Output the [X, Y] coordinate of the center of the cell containing the given text.  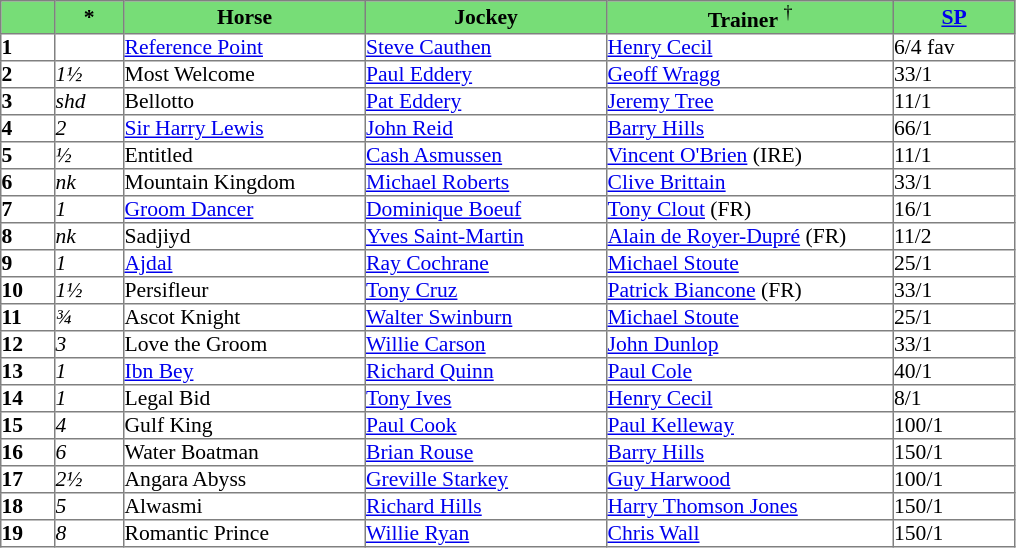
Angara Abyss [245, 478]
Tony Clout (FR) [750, 208]
Guy Harwood [750, 478]
Mountain Kingdom [245, 182]
11 [28, 316]
Gulf King [245, 424]
15 [28, 424]
6/4 fav [954, 46]
9 [28, 262]
¾ [90, 316]
Horse [245, 18]
Vincent O'Brien (IRE) [750, 154]
Tony Ives [486, 398]
16/1 [954, 208]
Paul Kelleway [750, 424]
Richard Quinn [486, 370]
Alwasmi [245, 506]
Willie Ryan [486, 532]
Entitled [245, 154]
Groom Dancer [245, 208]
Ascot Knight [245, 316]
2½ [90, 478]
Jockey [486, 18]
12 [28, 344]
Persifleur [245, 290]
Sadjiyd [245, 236]
Ray Cochrane [486, 262]
Alain de Royer-Dupré (FR) [750, 236]
SP [954, 18]
Patrick Biancone (FR) [750, 290]
Love the Groom [245, 344]
16 [28, 452]
Most Welcome [245, 74]
Ajdal [245, 262]
Legal Bid [245, 398]
10 [28, 290]
Geoff Wragg [750, 74]
* [90, 18]
Paul Eddery [486, 74]
Michael Roberts [486, 182]
Richard Hills [486, 506]
11/2 [954, 236]
Brian Rouse [486, 452]
Tony Cruz [486, 290]
Chris Wall [750, 532]
14 [28, 398]
Yves Saint-Martin [486, 236]
John Dunlop [750, 344]
Steve Cauthen [486, 46]
66/1 [954, 128]
Trainer † [750, 18]
40/1 [954, 370]
Clive Brittain [750, 182]
Ibn Bey [245, 370]
Romantic Prince [245, 532]
Dominique Boeuf [486, 208]
Harry Thomson Jones [750, 506]
17 [28, 478]
8/1 [954, 398]
Cash Asmussen [486, 154]
Reference Point [245, 46]
Sir Harry Lewis [245, 128]
½ [90, 154]
shd [90, 100]
Pat Eddery [486, 100]
19 [28, 532]
Paul Cole [750, 370]
Water Boatman [245, 452]
18 [28, 506]
Willie Carson [486, 344]
7 [28, 208]
Bellotto [245, 100]
13 [28, 370]
Walter Swinburn [486, 316]
Jeremy Tree [750, 100]
John Reid [486, 128]
Greville Starkey [486, 478]
Paul Cook [486, 424]
